Capture the cell that displays the provided text and extract its (X, Y) central coordinate. 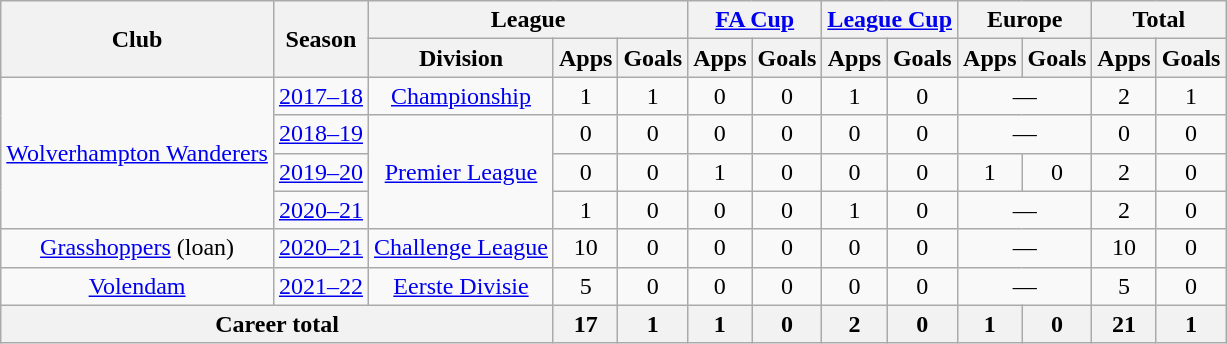
2021–22 (320, 286)
League Cup (890, 20)
FA Cup (755, 20)
21 (1124, 324)
17 (585, 324)
Wolverhampton Wanderers (138, 153)
Career total (278, 324)
Championship (460, 96)
2017–18 (320, 96)
Volendam (138, 286)
Eerste Divisie (460, 286)
2018–19 (320, 134)
2019–20 (320, 172)
Challenge League (460, 248)
Premier League (460, 172)
Europe (1025, 20)
Total (1159, 20)
Season (320, 39)
Division (460, 58)
Club (138, 39)
League (528, 20)
Grasshoppers (loan) (138, 248)
